Pinpoint the cell where the given text exists, returning its (X, Y) midpoint coordinate. 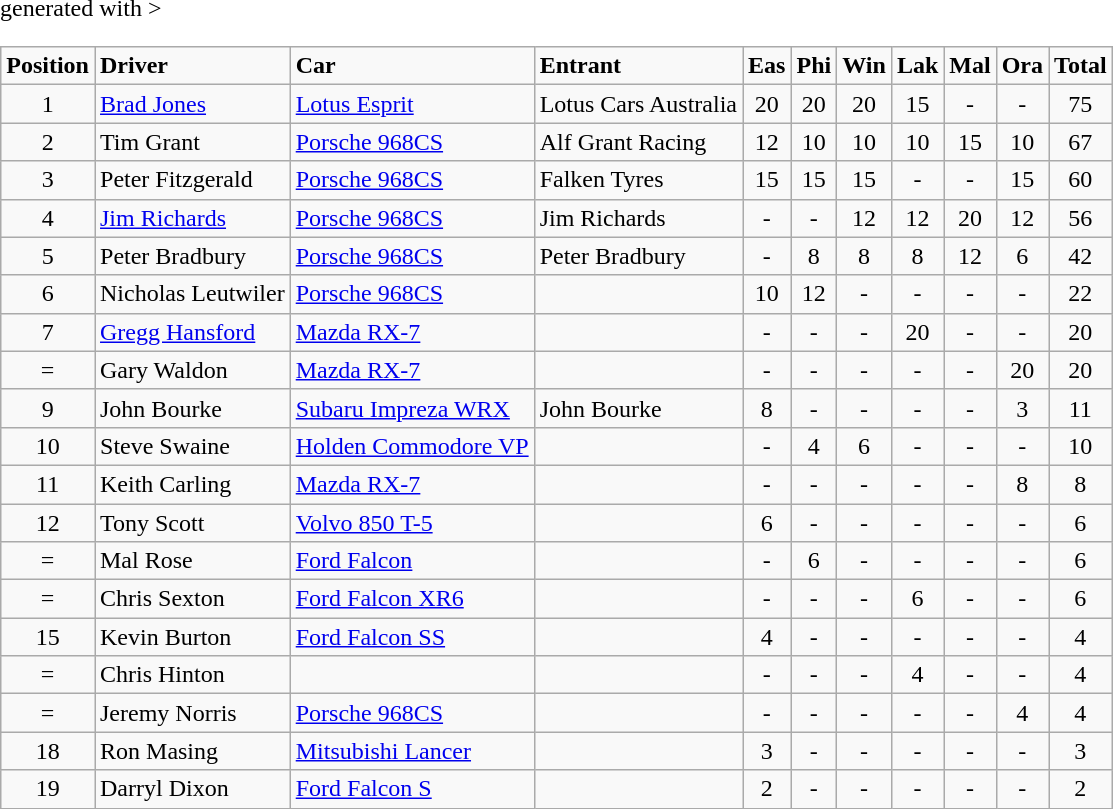
Ron Masing (192, 751)
Darryl Dixon (192, 789)
Driver (192, 66)
Lak (917, 66)
Keith Carling (192, 484)
18 (48, 751)
Volvo 850 T-5 (412, 523)
Mal Rose (192, 561)
Brad Jones (192, 104)
Kevin Burton (192, 637)
Entrant (638, 66)
Nicholas Leutwiler (192, 294)
Tony Scott (192, 523)
Chris Sexton (192, 599)
60 (1081, 180)
Jeremy Norris (192, 713)
Falken Tyres (638, 180)
Alf Grant Racing (638, 142)
Total (1081, 66)
67 (1081, 142)
Mitsubishi Lancer (412, 751)
Holden Commodore VP (412, 446)
Ford Falcon S (412, 789)
Ford Falcon SS (412, 637)
5 (48, 256)
7 (48, 332)
Chris Hinton (192, 675)
Lotus Cars Australia (638, 104)
Eas (767, 66)
Car (412, 66)
Mal (970, 66)
19 (48, 789)
Ford Falcon (412, 561)
Phi (814, 66)
Tim Grant (192, 142)
22 (1081, 294)
Gregg Hansford (192, 332)
Peter Fitzgerald (192, 180)
Gary Waldon (192, 370)
1 (48, 104)
9 (48, 408)
Position (48, 66)
Subaru Impreza WRX (412, 408)
Ora (1022, 66)
75 (1081, 104)
Lotus Esprit (412, 104)
56 (1081, 218)
Ford Falcon XR6 (412, 599)
Win (864, 66)
42 (1081, 256)
Steve Swaine (192, 446)
